Scan for the cell matching the given text and deliver its [x, y] coordinate at center. 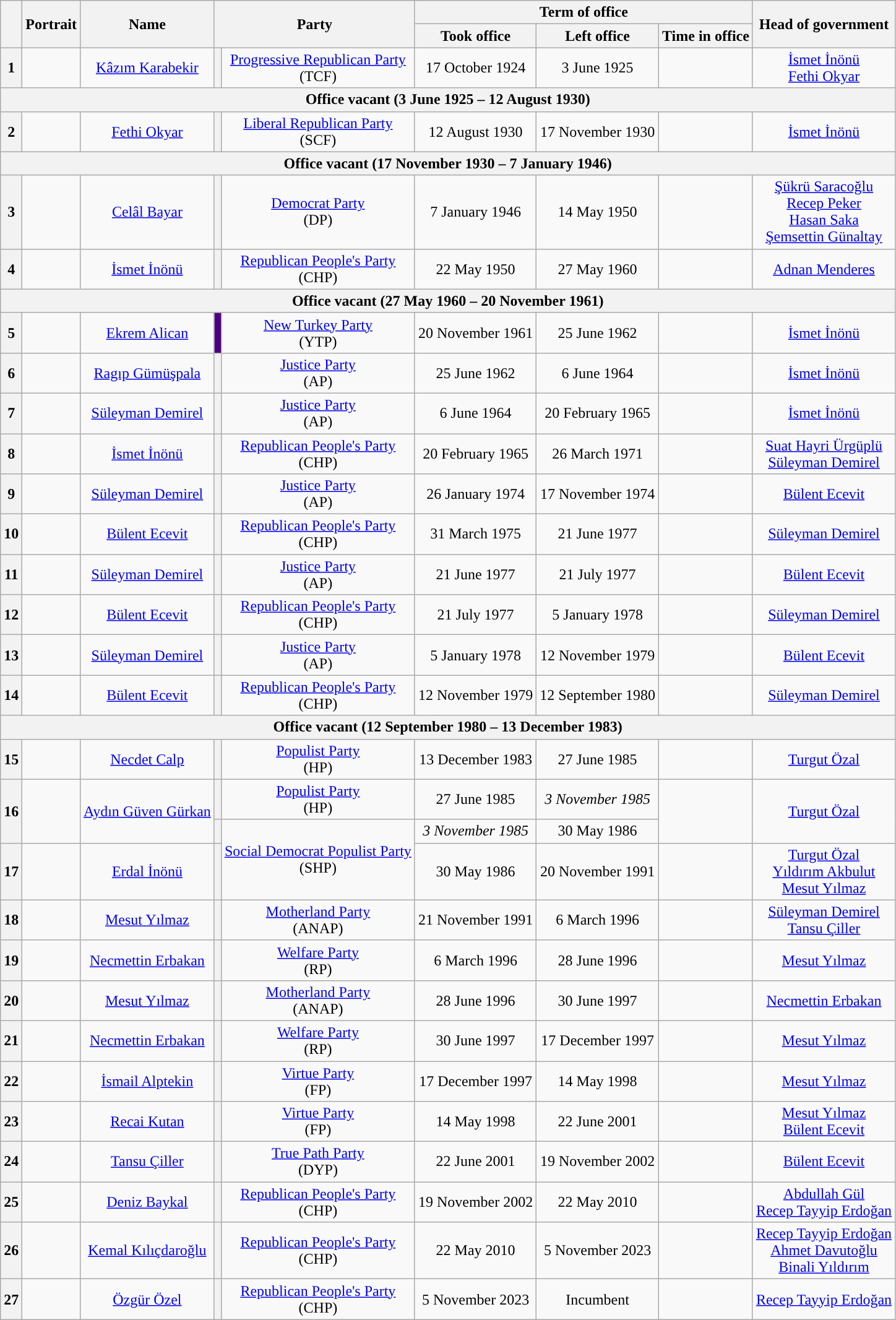
20 November 1991 [598, 871]
13 [11, 655]
2 [11, 131]
Left office [598, 36]
Turgut ÖzalYıldırım AkbulutMesut Yılmaz [824, 871]
New Turkey Party(YTP) [318, 333]
Office vacant (17 November 1930 – 7 January 1946) [448, 163]
Şükrü SaracoğluRecep PekerHasan SakaŞemsettin Günaltay [824, 212]
Abdullah GülRecep Tayyip Erdoğan [824, 1202]
Deniz Baykal [147, 1202]
20 [11, 1000]
Mesut YılmazBülent Ecevit [824, 1121]
Özgür Özel [147, 1300]
Tansu Çiller [147, 1162]
21 November 1991 [475, 920]
Necdet Calp [147, 759]
27 May 1960 [598, 269]
14 May 1950 [598, 212]
26 March 1971 [598, 453]
Adnan Menderes [824, 269]
1 [11, 68]
Party [314, 24]
17 [11, 871]
21 [11, 1041]
İsmail Alptekin [147, 1081]
Erdal İnönü [147, 871]
Office vacant (27 May 1960 – 20 November 1961) [448, 301]
17 November 1930 [598, 131]
Office vacant (12 September 1980 – 13 December 1983) [448, 727]
22 May 1950 [475, 269]
15 [11, 759]
Head of government [824, 24]
22 [11, 1081]
8 [11, 453]
Incumbent [598, 1300]
Portrait [51, 24]
Ekrem Alican [147, 333]
10 [11, 535]
12 [11, 615]
12 August 1930 [475, 131]
17 November 1974 [598, 494]
Recai Kutan [147, 1121]
3 [11, 212]
7 [11, 413]
18 [11, 920]
26 January 1974 [475, 494]
True Path Party(DYP) [318, 1162]
12 September 1980 [598, 696]
31 March 1975 [475, 535]
Aydın Güven Gürkan [147, 811]
İsmet İnönüFethi Okyar [824, 68]
13 December 1983 [475, 759]
3 June 1925 [598, 68]
11 [11, 574]
Ragıp Gümüşpala [147, 373]
Liberal Republican Party(SCF) [318, 131]
16 [11, 811]
17 October 1924 [475, 68]
Office vacant (3 June 1925 – 12 August 1930) [448, 100]
Time in office [705, 36]
Term of office [584, 12]
27 [11, 1300]
25 [11, 1202]
4 [11, 269]
14 [11, 696]
Progressive Republican Party(TCF) [318, 68]
Democrat Party(DP) [318, 212]
Social Democrat Populist Party(SHP) [318, 860]
19 [11, 960]
Suat Hayri ÜrgüplüSüleyman Demirel [824, 453]
Kemal Kılıçdaroğlu [147, 1251]
5 [11, 333]
Name [147, 24]
Celâl Bayar [147, 212]
24 [11, 1162]
23 [11, 1121]
20 November 1961 [475, 333]
Took office [475, 36]
Recep Tayyip Erdoğan [824, 1300]
7 January 1946 [475, 212]
9 [11, 494]
Süleyman DemirelTansu Çiller [824, 920]
Recep Tayyip ErdoğanAhmet DavutoğluBinali Yıldırım [824, 1251]
6 [11, 373]
Kâzım Karabekir [147, 68]
Fethi Okyar [147, 131]
26 [11, 1251]
